Identify which cell holds the provided text, then report its (x, y) central coordinate. 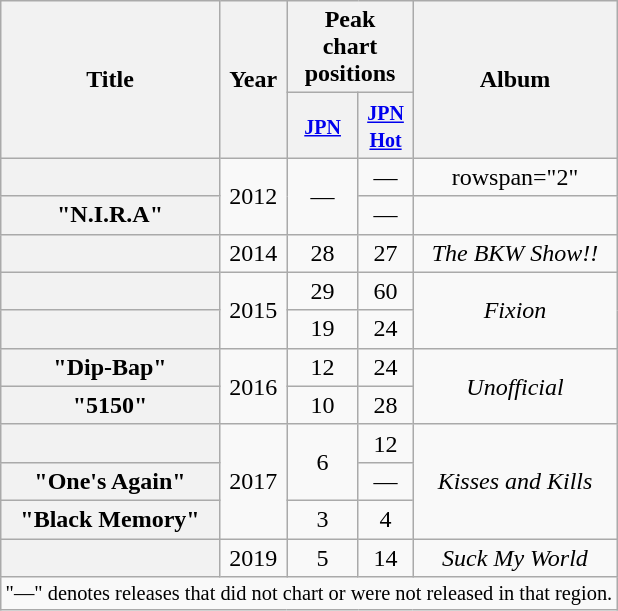
14 (386, 557)
4 (386, 519)
60 (386, 291)
3 (322, 519)
10 (322, 405)
Peak chart positions (350, 47)
rowspan="2" (515, 177)
2012 (253, 196)
Kisses and Kills (515, 481)
"N.I.R.A" (110, 215)
"Black Memory" (110, 519)
29 (322, 291)
JPN (322, 126)
2017 (253, 481)
5 (322, 557)
6 (322, 462)
Unofficial (515, 386)
2014 (253, 253)
JPNHot (386, 126)
2016 (253, 386)
19 (322, 329)
27 (386, 253)
Fixion (515, 310)
The BKW Show!! (515, 253)
Title (110, 80)
"One's Again" (110, 481)
"5150" (110, 405)
"—" denotes releases that did not chart or were not released in that region. (309, 594)
2019 (253, 557)
"Dip-Bap" (110, 367)
Suck My World (515, 557)
Year (253, 80)
2015 (253, 310)
Album (515, 80)
